Locate the cell with the specified text and output its [X, Y] center coordinate. 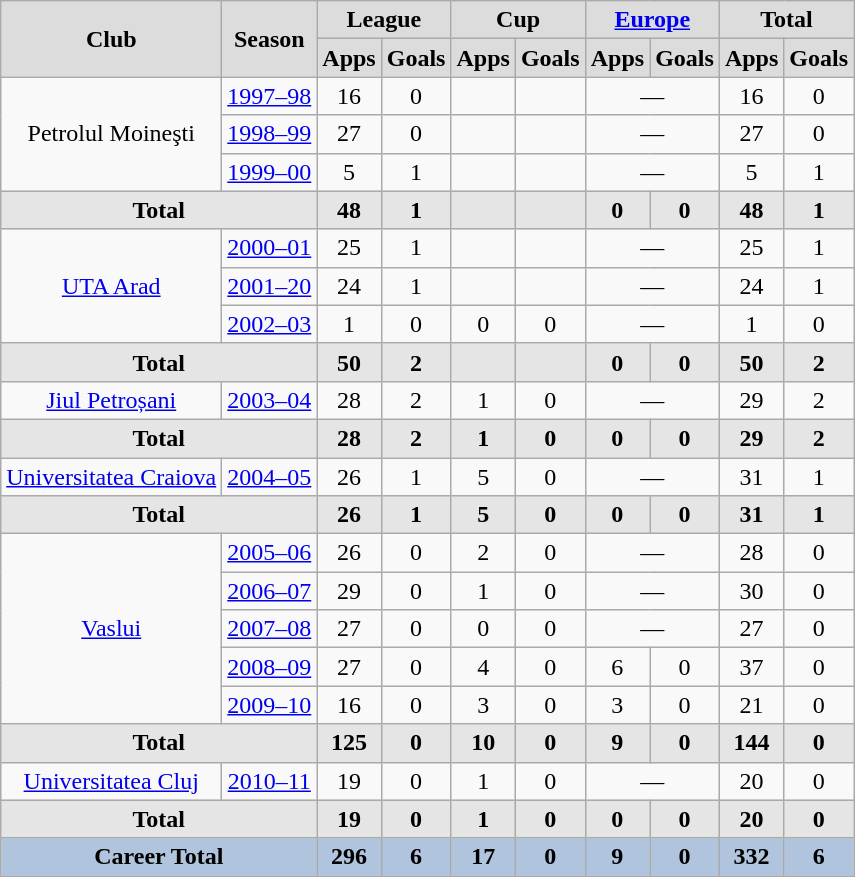
125 [349, 743]
2006–07 [270, 591]
2003–04 [270, 400]
Career Total [159, 857]
Jiul Petroșani [112, 400]
2005–06 [270, 553]
2001–20 [270, 286]
Petrolul Moineşti [112, 134]
2007–08 [270, 629]
2004–05 [270, 477]
2002–03 [270, 324]
1997–98 [270, 96]
17 [483, 857]
30 [751, 591]
21 [751, 705]
1998–99 [270, 134]
League [384, 20]
10 [483, 743]
2009–10 [270, 705]
Universitatea Craiova [112, 477]
296 [349, 857]
2008–09 [270, 667]
Vaslui [112, 629]
37 [751, 667]
4 [483, 667]
Europe [652, 20]
Club [112, 39]
332 [751, 857]
2000–01 [270, 248]
Universitatea Cluj [112, 781]
1999–00 [270, 172]
UTA Arad [112, 286]
Cup [518, 20]
144 [751, 743]
2010–11 [270, 781]
Season [270, 39]
